Pinpoint the cell where the given text exists, returning its (x, y) midpoint coordinate. 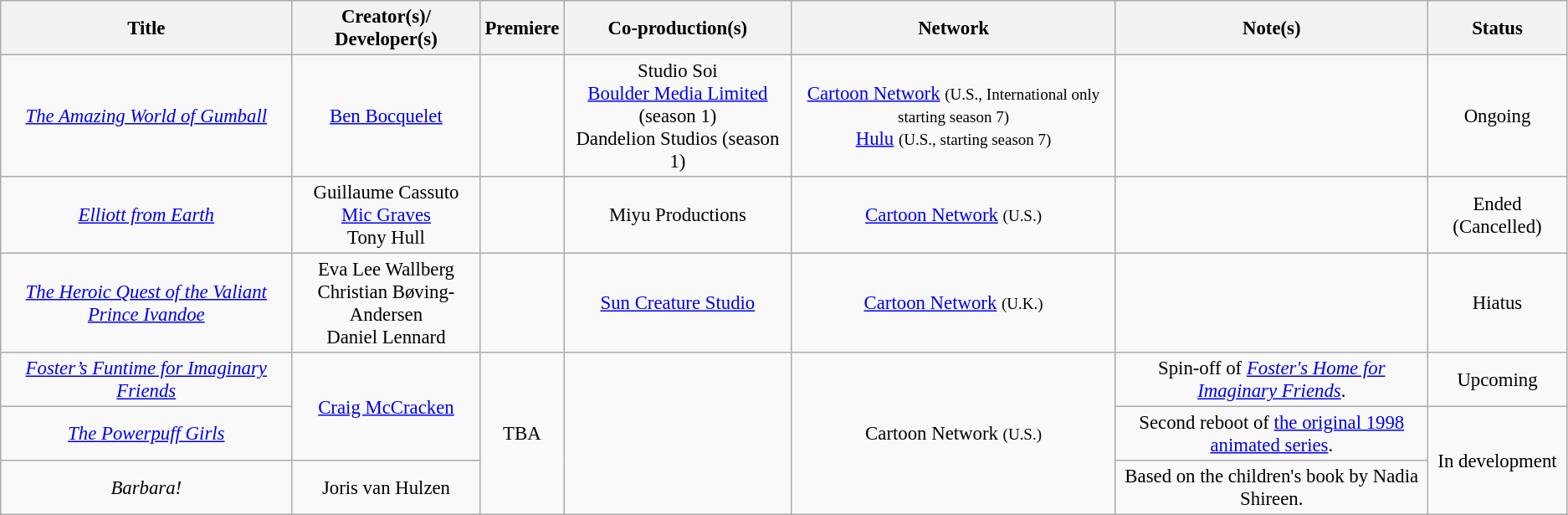
Spin-off of Foster's Home for Imaginary Friends. (1272, 380)
Ben Bocquelet (387, 116)
Guillaume CassutoMic GravesTony Hull (387, 215)
Foster’s Funtime for Imaginary Friends (146, 380)
Cartoon Network (U.K.) (954, 303)
Craig McCracken (387, 407)
Title (146, 28)
Ongoing (1498, 116)
Creator(s)/Developer(s) (387, 28)
Ended (Cancelled) (1498, 215)
In development (1498, 461)
TBA (522, 434)
Status (1498, 28)
Joris van Hulzen (387, 487)
Studio SoiBoulder Media Limited (season 1)Dandelion Studios (season 1) (678, 116)
Eva Lee WallbergChristian Bøving-AndersenDaniel Lennard (387, 303)
Premiere (522, 28)
The Amazing World of Gumball (146, 116)
Barbara! (146, 487)
Network (954, 28)
Elliott from Earth (146, 215)
Upcoming (1498, 380)
The Powerpuff Girls (146, 434)
Co-production(s) (678, 28)
Sun Creature Studio (678, 303)
Cartoon Network (U.S., International only starting season 7)Hulu (U.S., starting season 7) (954, 116)
The Heroic Quest of the Valiant Prince Ivandoe (146, 303)
Miyu Productions (678, 215)
Note(s) (1272, 28)
Hiatus (1498, 303)
Second reboot of the original 1998 animated series. (1272, 434)
Based on the children's book by Nadia Shireen. (1272, 487)
